For the text-containing cell, return its midpoint in [x, y] coordinate format. 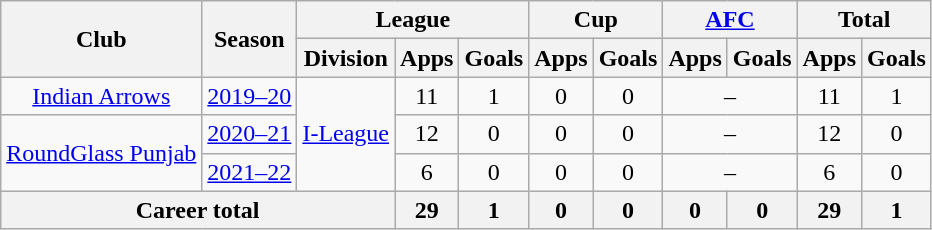
RoundGlass Punjab [102, 153]
Cup [596, 20]
Career total [198, 210]
Club [102, 39]
2020–21 [250, 134]
Total [864, 20]
Division [346, 58]
I-League [346, 134]
AFC [730, 20]
2021–22 [250, 172]
Season [250, 39]
2019–20 [250, 96]
Indian Arrows [102, 96]
League [413, 20]
